Find where the given text appears and provide that cell's center as (X, Y) coordinate. 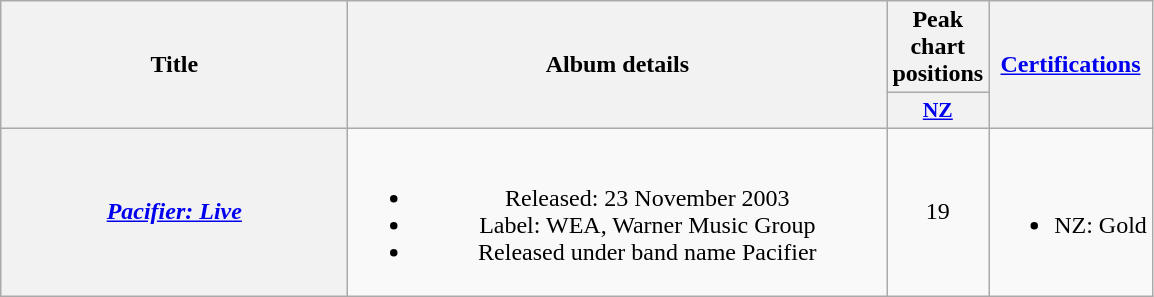
NZ (938, 111)
NZ: Gold (1071, 212)
Pacifier: Live (174, 212)
Title (174, 65)
Released: 23 November 2003Label: WEA, Warner Music GroupReleased under band name Pacifier (618, 212)
Peak chart positions (938, 47)
Album details (618, 65)
Certifications (1071, 65)
19 (938, 212)
